Capture the cell that displays the provided text and extract its [x, y] central coordinate. 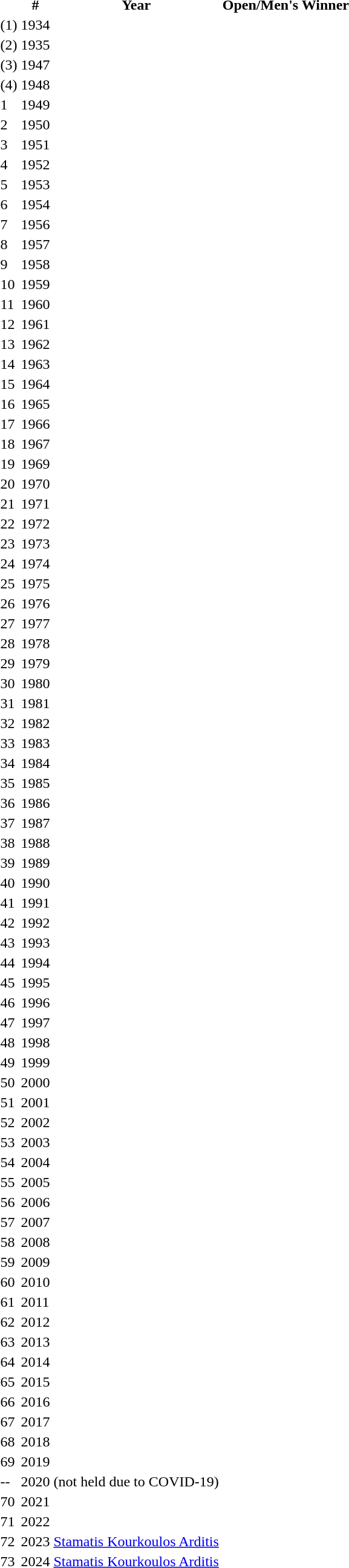
2010 [35, 1282]
2011 [35, 1302]
1964 [35, 384]
Stamatis Kourkoulos Arditis [136, 1541]
2015 [35, 1382]
1992 [35, 923]
1963 [35, 364]
1952 [35, 164]
2005 [35, 1182]
1986 [35, 803]
2012 [35, 1322]
1972 [35, 524]
1990 [35, 883]
1967 [35, 444]
1987 [35, 823]
1973 [35, 544]
1935 [35, 45]
1961 [35, 324]
1962 [35, 344]
1951 [35, 145]
2006 [35, 1202]
2020 [35, 1482]
1979 [35, 663]
1960 [35, 304]
2016 [35, 1402]
1975 [35, 584]
1969 [35, 464]
1954 [35, 204]
1966 [35, 424]
(not held due to COVID-19) [136, 1482]
2018 [35, 1442]
1994 [35, 963]
1985 [35, 783]
1996 [35, 1003]
1971 [35, 504]
1988 [35, 843]
2019 [35, 1462]
1956 [35, 224]
1993 [35, 943]
1977 [35, 623]
2022 [35, 1521]
1980 [35, 683]
1976 [35, 603]
1950 [35, 125]
2023 [35, 1541]
2000 [35, 1082]
2007 [35, 1222]
2001 [35, 1102]
2013 [35, 1342]
2004 [35, 1162]
1959 [35, 284]
1947 [35, 65]
2003 [35, 1142]
2014 [35, 1362]
2008 [35, 1242]
1989 [35, 863]
1934 [35, 25]
1981 [35, 703]
1982 [35, 723]
1949 [35, 105]
1984 [35, 763]
1991 [35, 903]
1978 [35, 643]
1995 [35, 983]
1953 [35, 184]
1983 [35, 743]
2002 [35, 1122]
1970 [35, 484]
1958 [35, 264]
1997 [35, 1023]
1974 [35, 564]
1957 [35, 244]
2017 [35, 1422]
1999 [35, 1062]
2021 [35, 1501]
1998 [35, 1043]
1948 [35, 85]
1965 [35, 404]
2009 [35, 1262]
